Pinpoint the cell where the given text exists, returning its (x, y) midpoint coordinate. 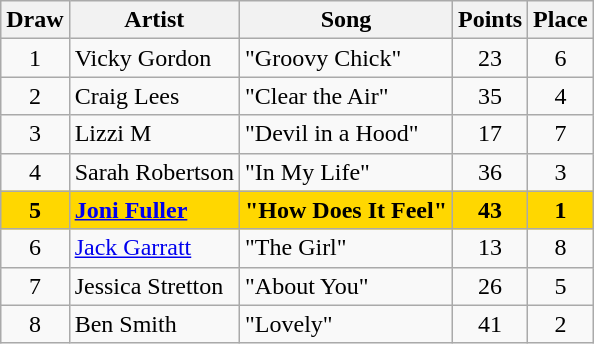
Points (490, 20)
Draw (35, 20)
23 (490, 58)
Jack Garratt (154, 248)
"How Does It Feel" (346, 210)
36 (490, 172)
"About You" (346, 286)
"Groovy Chick" (346, 58)
Joni Fuller (154, 210)
Song (346, 20)
Place (561, 20)
"In My Life" (346, 172)
26 (490, 286)
Craig Lees (154, 96)
41 (490, 324)
Artist (154, 20)
35 (490, 96)
"Lovely" (346, 324)
Sarah Robertson (154, 172)
Lizzi M (154, 134)
Vicky Gordon (154, 58)
"Devil in a Hood" (346, 134)
43 (490, 210)
13 (490, 248)
Jessica Stretton (154, 286)
"The Girl" (346, 248)
Ben Smith (154, 324)
17 (490, 134)
"Clear the Air" (346, 96)
